For the text-containing cell, return its midpoint in (x, y) coordinate format. 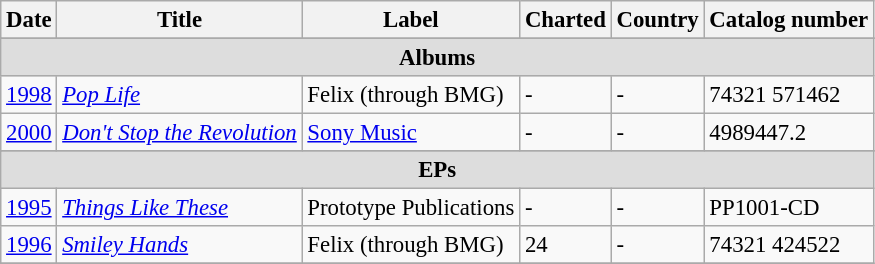
1996 (29, 245)
Country (658, 20)
PP1001-CD (788, 208)
Things Like These (180, 208)
1995 (29, 208)
Title (180, 20)
EPs (438, 170)
Pop Life (180, 95)
Prototype Publications (411, 208)
Charted (566, 20)
74321 571462 (788, 95)
2000 (29, 133)
4989447.2 (788, 133)
Date (29, 20)
74321 424522 (788, 245)
1998 (29, 95)
Catalog number (788, 20)
Sony Music (411, 133)
Albums (438, 58)
24 (566, 245)
Smiley Hands (180, 245)
Don't Stop the Revolution (180, 133)
Label (411, 20)
